Detect which cell encompasses the target text, then output its [X, Y] center coordinate. 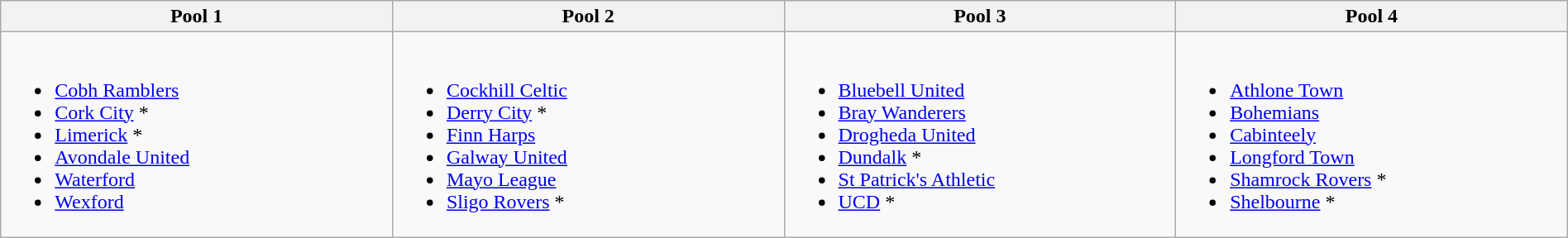
Pool 2 [588, 17]
Cobh RamblersCork City *Limerick *Avondale UnitedWaterfordWexford [197, 135]
Pool 4 [1372, 17]
Bluebell UnitedBray WanderersDrogheda UnitedDundalk *St Patrick's AthleticUCD * [980, 135]
Pool 3 [980, 17]
Athlone TownBohemiansCabinteelyLongford TownShamrock Rovers *Shelbourne * [1372, 135]
Pool 1 [197, 17]
Cockhill CelticDerry City *Finn HarpsGalway UnitedMayo LeagueSligo Rovers * [588, 135]
